Search for the cell housing the specified text and yield its (X, Y) center coordinate. 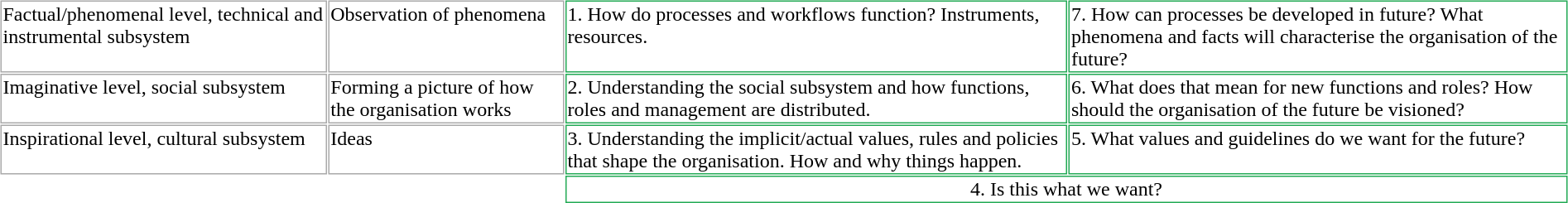
Forming a picture of how the organisation works (445, 99)
Inspirational level, cultural subsystem (163, 149)
2. Understanding the social subsystem and how functions, roles and management are distributed. (816, 99)
1. How do processes and workflows function? Instruments, resources. (816, 36)
Imaginative level, social subsystem (163, 99)
3. Understanding the implicit/actual values, rules and policies that shape the organisation. How and why things happen. (816, 149)
6. What does that mean for new functions and roles? How should the organisation of the future be visioned? (1318, 99)
Factual/phenomenal level, technical and instrumental subsystem (163, 36)
4. Is this what we want? (1066, 189)
7. How can processes be developed in future? What phenomena and facts will characterise the organisation of the future? (1318, 36)
5. What values and guidelines do we want for the future? (1318, 149)
Observation of phenomena (445, 36)
Ideas (445, 149)
